Return (X, Y) of the center of cell containing provided text 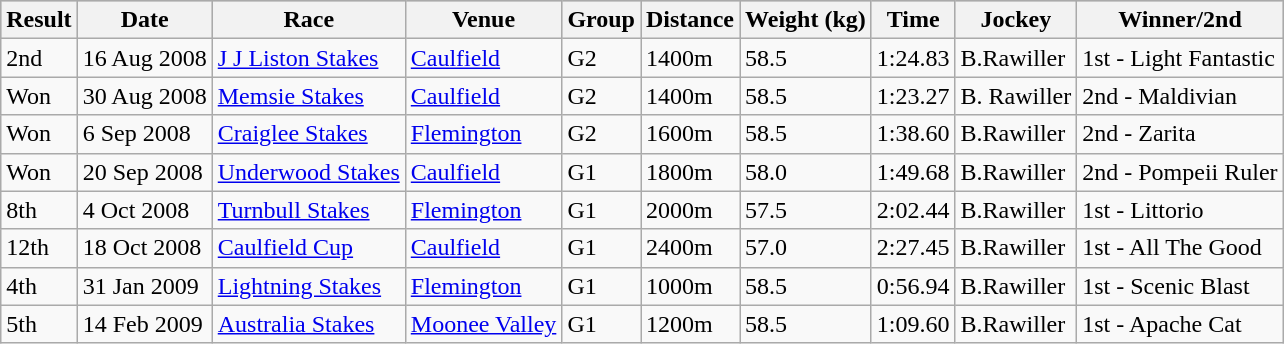
Turnbull Stakes (308, 210)
Craiglee Stakes (308, 134)
2nd (39, 58)
5th (39, 324)
Distance (690, 20)
Group (602, 20)
2000m (690, 210)
1st - Apache Cat (1180, 324)
31 Jan 2009 (144, 286)
1:38.60 (913, 134)
1:49.68 (913, 172)
0:56.94 (913, 286)
57.0 (806, 248)
16 Aug 2008 (144, 58)
1800m (690, 172)
57.5 (806, 210)
1st - Littorio (1180, 210)
4 Oct 2008 (144, 210)
Australia Stakes (308, 324)
1st - All The Good (1180, 248)
1600m (690, 134)
Caulfield Cup (308, 248)
Lightning Stakes (308, 286)
1:09.60 (913, 324)
18 Oct 2008 (144, 248)
2:02.44 (913, 210)
2nd - Zarita (1180, 134)
B. Rawiller (1016, 96)
Moonee Valley (484, 324)
2nd - Maldivian (1180, 96)
Date (144, 20)
Jockey (1016, 20)
Result (39, 20)
1200m (690, 324)
2400m (690, 248)
1:23.27 (913, 96)
6 Sep 2008 (144, 134)
J J Liston Stakes (308, 58)
1st - Light Fantastic (1180, 58)
30 Aug 2008 (144, 96)
58.0 (806, 172)
2:27.45 (913, 248)
4th (39, 286)
Underwood Stakes (308, 172)
Weight (kg) (806, 20)
1st - Scenic Blast (1180, 286)
14 Feb 2009 (144, 324)
20 Sep 2008 (144, 172)
Venue (484, 20)
Race (308, 20)
12th (39, 248)
Memsie Stakes (308, 96)
2nd - Pompeii Ruler (1180, 172)
1000m (690, 286)
Winner/2nd (1180, 20)
Time (913, 20)
1:24.83 (913, 58)
8th (39, 210)
